Scan for the cell matching the given text and deliver its (x, y) coordinate at center. 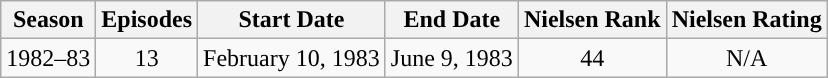
Episodes (147, 20)
1982–83 (48, 58)
Season (48, 20)
44 (592, 58)
February 10, 1983 (292, 58)
N/A (746, 58)
June 9, 1983 (452, 58)
Nielsen Rank (592, 20)
End Date (452, 20)
Nielsen Rating (746, 20)
13 (147, 58)
Start Date (292, 20)
